Capture the cell that displays the provided text and extract its [X, Y] central coordinate. 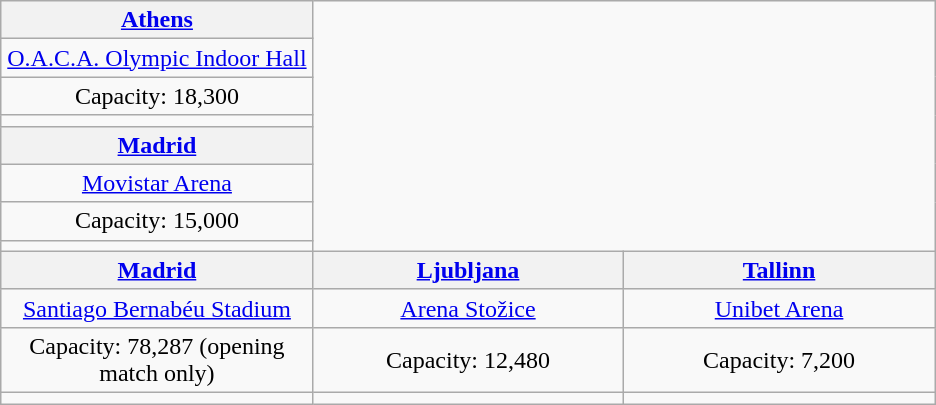
Unibet Arena [780, 308]
Tallinn [780, 270]
Arena Stožice [468, 308]
Athens [156, 20]
Capacity: 15,000 [156, 221]
Movistar Arena [156, 183]
Ljubljana [468, 270]
Capacity: 18,300 [156, 96]
Capacity: 7,200 [780, 360]
O.A.C.A. Olympic Indoor Hall [156, 58]
Capacity: 12,480 [468, 360]
Capacity: 78,287 (opening match only) [156, 360]
Santiago Bernabéu Stadium [156, 308]
